From the cell containing the given text, extract its center point as [X, Y] coordinate. 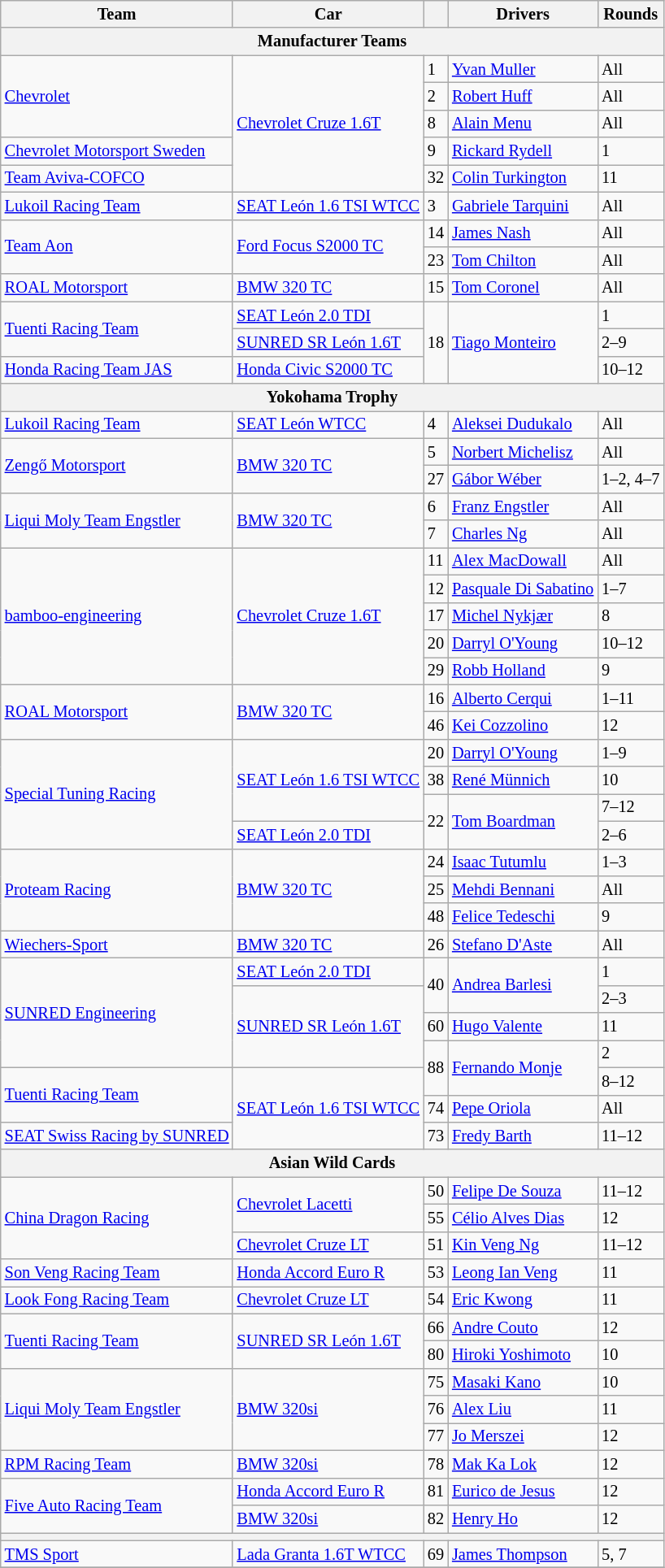
Tom Coronel [523, 288]
7 [436, 534]
Car [328, 14]
James Nash [523, 233]
Hugo Valente [523, 1027]
3 [436, 206]
40 [436, 985]
Aleksei Dudukalo [523, 424]
Robb Holland [523, 671]
Colin Turkington [523, 178]
Isaac Tutumlu [523, 862]
Masaki Kano [523, 1382]
80 [436, 1355]
Alberto Cerqui [523, 698]
66 [436, 1327]
38 [436, 780]
5, 7 [631, 1554]
Andre Couto [523, 1327]
54 [436, 1300]
26 [436, 945]
2–3 [631, 999]
76 [436, 1409]
SEAT Swiss Racing by SUNRED [117, 1136]
77 [436, 1436]
Norbert Michelisz [523, 452]
1–3 [631, 862]
Kei Cozzolino [523, 725]
Honda Civic S2000 TC [328, 370]
Stefano D'Aste [523, 945]
23 [436, 260]
Team [117, 14]
29 [436, 671]
Kin Veng Ng [523, 1245]
Lada Granta 1.6T WTCC [328, 1554]
78 [436, 1464]
Alex MacDowall [523, 561]
Hiroki Yoshimoto [523, 1355]
69 [436, 1554]
SUNRED Engineering [117, 1013]
2–9 [631, 342]
Rickard Rydell [523, 151]
TMS Sport [117, 1554]
88 [436, 1066]
55 [436, 1218]
4 [436, 424]
82 [436, 1518]
Andrea Barlesi [523, 985]
Chevrolet Lacetti [328, 1205]
73 [436, 1136]
Yokohama Trophy [332, 397]
Rounds [631, 14]
Robert Huff [523, 96]
Fernando Monje [523, 1066]
Pasquale Di Sabatino [523, 589]
32 [436, 178]
Ford Focus S2000 TC [328, 247]
46 [436, 725]
Tiago Monteiro [523, 343]
bamboo-engineering [117, 615]
Zengő Motorsport [117, 465]
Team Aviva-COFCO [117, 178]
7–12 [631, 807]
Felice Tedeschi [523, 917]
Gábor Wéber [523, 479]
Look Fong Racing Team [117, 1300]
25 [436, 889]
16 [436, 698]
Eurico de Jesus [523, 1492]
SEAT León WTCC [328, 424]
Five Auto Racing Team [117, 1505]
Asian Wild Cards [332, 1163]
Gabriele Tarquini [523, 206]
Mehdi Bennani [523, 889]
Eric Kwong [523, 1300]
Fredy Barth [523, 1136]
Leong Ian Veng [523, 1273]
1–2, 4–7 [631, 479]
China Dragon Racing [117, 1218]
James Thompson [523, 1554]
Son Veng Racing Team [117, 1273]
Drivers [523, 14]
Wiechers-Sport [117, 945]
5 [436, 452]
Alex Liu [523, 1409]
Mak Ka Lok [523, 1464]
Chevrolet [117, 96]
Manufacturer Teams [332, 41]
Alain Menu [523, 124]
75 [436, 1382]
48 [436, 917]
Henry Ho [523, 1518]
53 [436, 1273]
Yvan Muller [523, 69]
8–12 [631, 1081]
Felipe De Souza [523, 1191]
Proteam Racing [117, 889]
22 [436, 821]
Michel Nykjær [523, 616]
1–9 [631, 753]
50 [436, 1191]
Chevrolet Motorsport Sweden [117, 151]
17 [436, 616]
74 [436, 1109]
18 [436, 343]
27 [436, 479]
14 [436, 233]
Tom Boardman [523, 821]
1–11 [631, 698]
1–7 [631, 589]
Pepe Oriola [523, 1109]
81 [436, 1492]
Special Tuning Racing [117, 793]
51 [436, 1245]
Tom Chilton [523, 260]
Célio Alves Dias [523, 1218]
15 [436, 288]
6 [436, 506]
2–6 [631, 835]
RPM Racing Team [117, 1464]
Honda Racing Team JAS [117, 370]
Team Aon [117, 247]
Franz Engstler [523, 506]
Charles Ng [523, 534]
60 [436, 1027]
24 [436, 862]
Jo Merszei [523, 1436]
René Münnich [523, 780]
